Extract the [x, y] coordinate from the center of the cell holding the provided text.  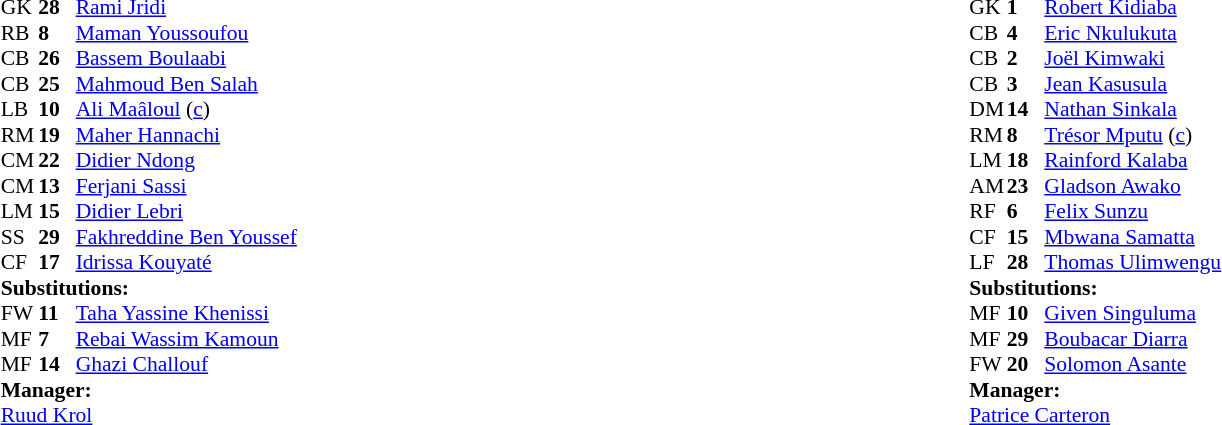
Rainford Kalaba [1132, 161]
AM [988, 186]
2 [1026, 59]
20 [1026, 365]
19 [57, 135]
Mahmoud Ben Salah [186, 84]
Rebai Wassim Kamoun [186, 339]
26 [57, 59]
Taha Yassine Khenissi [186, 313]
Solomon Asante [1132, 365]
Given Singuluma [1132, 313]
LB [20, 109]
Maher Hannachi [186, 135]
Ali Maâloul (c) [186, 109]
Didier Ndong [186, 161]
Trésor Mputu (c) [1132, 135]
4 [1026, 33]
RB [20, 33]
Fakhreddine Ben Youssef [186, 237]
18 [1026, 161]
23 [1026, 186]
6 [1026, 211]
Thomas Ulimwengu [1132, 263]
Mbwana Samatta [1132, 237]
Idrissa Kouyaté [186, 263]
3 [1026, 84]
11 [57, 313]
28 [1026, 263]
DM [988, 109]
Felix Sunzu [1132, 211]
Jean Kasusula [1132, 84]
25 [57, 84]
Bassem Boulaabi [186, 59]
22 [57, 161]
Nathan Sinkala [1132, 109]
RF [988, 211]
Maman Youssoufou [186, 33]
Ghazi Challouf [186, 365]
Boubacar Diarra [1132, 339]
Didier Lebri [186, 211]
Gladson Awako [1132, 186]
LF [988, 263]
Ferjani Sassi [186, 186]
17 [57, 263]
7 [57, 339]
Eric Nkulukuta [1132, 33]
13 [57, 186]
Joël Kimwaki [1132, 59]
SS [20, 237]
